Return (x, y) of the center of cell containing provided text 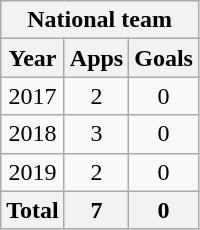
Year (33, 58)
3 (96, 134)
7 (96, 210)
Total (33, 210)
2018 (33, 134)
National team (100, 20)
Apps (96, 58)
Goals (164, 58)
2017 (33, 96)
2019 (33, 172)
